Return (x, y) of the center of cell containing provided text 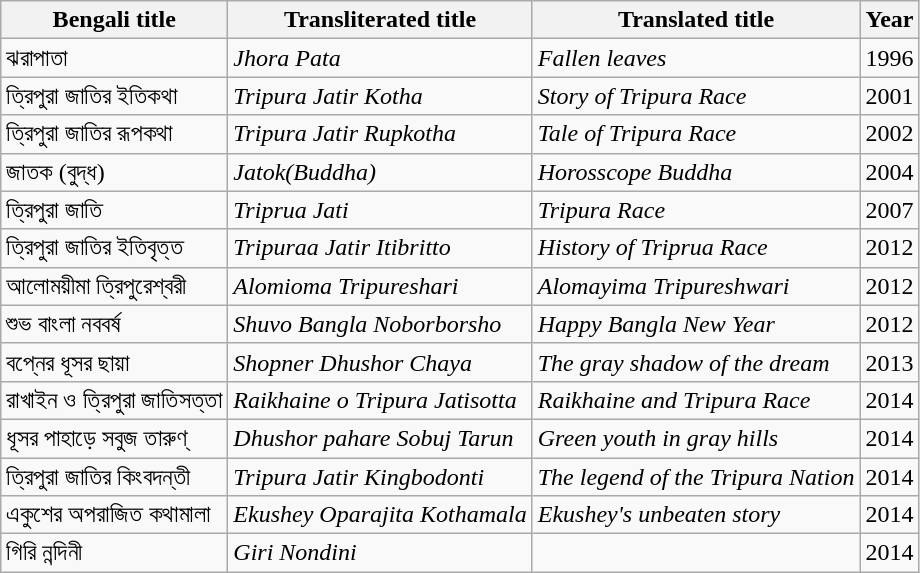
ত্রিপুরা জাতির রূপকথা (114, 134)
ত্রিপুরা জাতির কিংবদন্তী (114, 477)
আলোময়ীমা ত্রিপুরেশ্বরী (114, 286)
Shuvo Bangla Noborborsho (380, 324)
Raikhaine o Tripura Jatisotta (380, 400)
Happy Bangla New Year (696, 324)
2007 (890, 210)
ঝরাপাতা (114, 58)
Tripura Race (696, 210)
Fallen leaves (696, 58)
Story of Tripura Race (696, 96)
বপ্নের ধূসর ছায়া (114, 362)
Jhora Pata (380, 58)
ত্রিপুরা জাতি (114, 210)
ত্রিপুরা জাতির ইতিকথা (114, 96)
Green youth in gray hills (696, 438)
History of Triprua Race (696, 248)
রাখাইন ও ত্রিপুরা জাতিসত্তা (114, 400)
Tale of Tripura Race (696, 134)
2002 (890, 134)
Triprua Jati (380, 210)
Transliterated title (380, 20)
The legend of the Tripura Nation (696, 477)
Tripura Jatir Kingbodonti (380, 477)
Horosscope Buddha (696, 172)
Raikhaine and Tripura Race (696, 400)
Ekushey Oparajita Kothamala (380, 515)
Ekushey's unbeaten story (696, 515)
The gray shadow of the dream (696, 362)
Alomioma Tripureshari (380, 286)
একুশের অপরাজিত কথামালা (114, 515)
1996 (890, 58)
শুভ বাংলা নববর্ষ (114, 324)
Giri Nondini (380, 553)
Dhushor pahare Sobuj Tarun (380, 438)
Shopner Dhushor Chaya (380, 362)
Tripuraa Jatir Itibritto (380, 248)
গিরি নন্দিনী (114, 553)
Translated title (696, 20)
2013 (890, 362)
Tripura Jatir Kotha (380, 96)
2004 (890, 172)
2001 (890, 96)
ধূসর পাহাড়ে সবুজ তারুণ্ (114, 438)
Jatok(Buddha) (380, 172)
Alomayima Tripureshwari (696, 286)
Year (890, 20)
ত্রিপুরা জাতির ইতিবৃত্ত (114, 248)
Tripura Jatir Rupkotha (380, 134)
জাতক (বুদ্ধ) (114, 172)
Bengali title (114, 20)
